Return (x, y) of the center of cell containing provided text 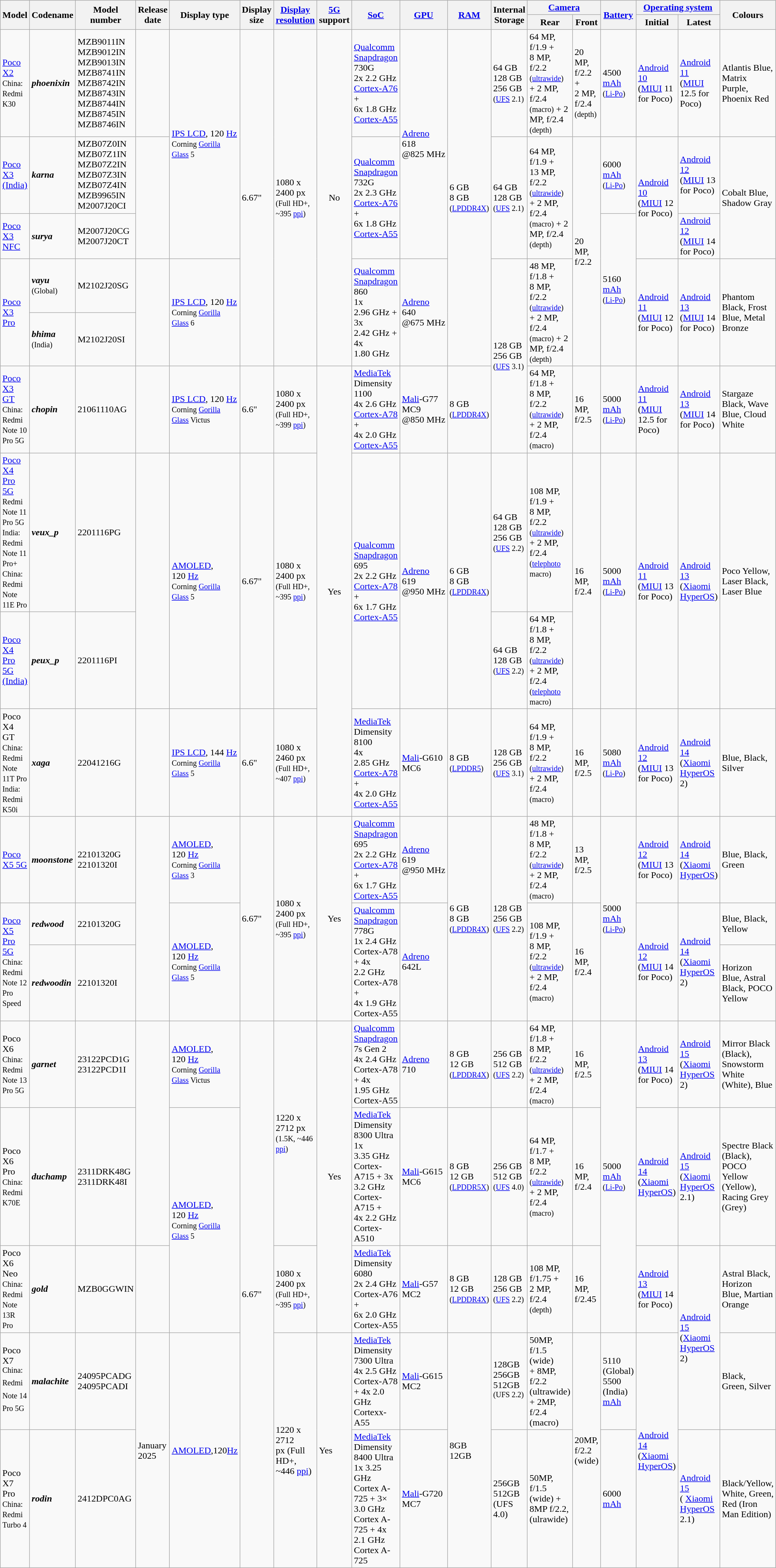
rodin (52, 1499)
Poco X6 NeoChina: Redmi Note 13R Pro (15, 1289)
6000 mAh(Li-Po) (618, 175)
Front (586, 22)
22101320G (106, 924)
Poco Yellow, Laser Black, Laser Blue (748, 581)
Latest (699, 22)
MediaTekDimensity 8400 Ultra 1x 3.25 GHz Cortex A-725 + 3× 3.0 GHz Cortex A-725 + 4x 2.1 GHz Cortex A-725 (376, 1499)
Horizon Blue, Astral Black, POCO Yellow (748, 983)
108 MP, f/1.9 +8 MP, f/2.2 (ultrawide) + 2 MP, f/2.4 (telephoto macro) (550, 532)
IPS LCD, 120 HzCorning Gorilla Glass Victus (205, 410)
64 GB128 GB(UFS 2.1) (509, 198)
gold (52, 1289)
Adreno 640@675 MHz (424, 313)
1080 x 2460 px(Full HD+, ~407 ppi) (295, 763)
AMOLED, 120 HzCorning Gorilla Glass 3 (205, 860)
Blue, Black, Silver (748, 763)
Qualcomm Snapdragon 732G2x 2.3 GHz Cortex-A76 +6x 1.8 GHz Cortex-A55 (376, 198)
Poco X5 Pro 5GChina: Redmi Note 12 Pro Speed (15, 962)
Qualcomm Snapdragon 730G2x 2.2 GHz Cortex-A76 +6x 1.8 GHz Cortex-A55 (376, 83)
Android 15( Xiaomi HyperOS 2.1) (699, 1499)
Mali-G720MC7 (424, 1499)
Mali-G57 MC2 (424, 1289)
SoC (376, 15)
256 GB512 GB(UFS 4.0) (509, 1177)
Poco X6China: Redmi Note 13 Pro 5G (15, 1064)
8 GB(LPDDR5) (469, 763)
RAM (469, 15)
128GB256GB 512GB (UFS 2.2) (509, 1381)
bhima (India) (52, 339)
Display size (257, 15)
Release date (153, 15)
Stargaze Black, Wave Blue, Cloud White (748, 410)
Android 11(MIUI 13 for Poco) (657, 581)
Blue, Black, Yellow (748, 924)
5080 mAh(Li-Po) (618, 763)
64 MP, f/1.9 +8 MP, f/2.2 (ultrawide) + 2 MP, f/2.4 (macro) + 2 MP, f/2.4 (depth) (550, 83)
Mali-G77 MC9@850 MHz (424, 410)
Android 13(Xiaomi HyperOS) (699, 581)
AMOLED, 120 HzCorning Gorilla Glass Victus (205, 1064)
48 MP, f/1.8 +8 MP, f/2.2 (ultrawide) + 2 MP, f/2.4 (macro) + 2 MP, f/2.4 (depth) (550, 313)
Mali-G615MC2 (424, 1381)
Android 15(Xiaomi HyperOS 2.1) (699, 1177)
Poco X3 GTChina: Redmi Note 10 Pro 5G (15, 410)
Android 11(MIUI 12 for Poco) (657, 313)
M2102J20SI (106, 339)
MediaTek Dimensity 60802x 2.4 GHz Cortex-A76 +6x 2.0 GHz Cortex-A55 (376, 1289)
MediaTekDimensity 7300 Ultra 4x 2.5 GHz Cortex-A78 + 4x 2.0 GHz Cortexx-A55 (376, 1381)
6000 mAh (618, 1499)
redwoodin (52, 983)
Mali-G615 MC6 (424, 1177)
Cobalt Blue, Shadow Gray (748, 198)
23122PCD1G23122PCD1I (106, 1064)
garnet (52, 1064)
Atlantis Blue, Matrix Purple, Phoenix Red (748, 83)
Adreno 710 (424, 1064)
M2102J20SG (106, 286)
5G support (334, 15)
Black,Green, Silver (748, 1381)
Spectre Black (Black), POCO Yellow (Yellow), Racing Grey (Grey) (748, 1177)
Mali-G610 MC6 (424, 763)
Codename (52, 15)
peux_p (52, 660)
January 2025 (153, 1450)
22101320G22101320I (106, 860)
Mirror Black (Black), Snowstorm White (White), Blue (748, 1064)
20MP,f/2.2 (wide) (586, 1450)
24095PCADG24095PCADI (106, 1381)
MZB9011INMZB9012INMZB9013INMZB8741INMZB8742INMZB8743INMZB8744INMZB8745INMZB8746IN (106, 83)
50MP,f/1.5 (wide) + 8MP f/2.2, (ulrawide) (550, 1499)
64 MP, f/1.9 +8 MP, f/2.2 (ultrawide) + 2 MP, f/2.4 (macro) (550, 763)
MZB0GGWIN (106, 1289)
20 MP, f/2.2 +2 MP, f/2.4 (depth) (586, 83)
1220 x 2712px (Full HD+, ~446 ppi) (295, 1450)
22041216G (106, 763)
2201116PI (106, 660)
malachite (52, 1381)
surya (52, 236)
Android 10(MIUI 11 for Poco) (657, 83)
Poco X7 ProChina: Redmi Turbo 4 (15, 1499)
64 GB128 GB(UFS 2.2) (509, 660)
MediaTek Dimensity 11004x 2.6 GHz Cortex-A78 +4x 2.0 GHz Cortex-A55 (376, 410)
Poco X4 Pro 5G (India) (15, 660)
karna (52, 175)
20 MP, f/2.2 (586, 251)
AMOLED,120Hz (205, 1450)
Astral Black, Horizon Blue, Martian Orange (748, 1289)
64 GB128 GB256 GB(UFS 2.1) (509, 83)
Camera (564, 8)
Qualcomm Snapdragon 778G1x 2.4 GHz Cortex-A78 + 4x 2.2 GHz Cortex-A78 +4x 1.9 GHz Cortex-A55 (376, 962)
Poco X6 ProChina: Redmi K70E (15, 1177)
Poco X3 NFC (15, 236)
Poco X2China: Redmi K30 (15, 83)
MediaTek Dimensity 81004x 2.85 GHz Cortex-A78 +4x 2.0 GHz Cortex-A55 (376, 763)
Model (15, 15)
Blue, Black, Green (748, 860)
5110(Global) 5500 (India) mAh (618, 1381)
moonstone (52, 860)
21061110AG (106, 410)
No (334, 198)
Adreno 642L (424, 962)
Initial (657, 22)
8 GB(LPDDR4X) (469, 410)
veux_p (52, 532)
Qualcomm Snapdragon 8601x 2.96 GHz +3x 2.42 GHz +4x 1.80 GHz (376, 313)
Poco X3 Pro (15, 313)
256 GB512 GB(UFS 2.2) (509, 1064)
duchamp (52, 1177)
108 MP, f/1.9 +8 MP, f/2.2 (ultrawide) + 2 MP, f/2.4 (macro) (550, 962)
vayu (Global) (52, 286)
Poco X4 GTChina: Redmi Note 11T ProIndia: Redmi K50i (15, 763)
Display type (205, 15)
xaga (52, 763)
48 MP, f/1.8 +8 MP, f/2.2 (ultrawide) + 2 MP, f/2.4 (macro) (550, 860)
5160 mAh(Li-Po) (618, 290)
64 GB128 GB256 GB(UFS 2.2) (509, 532)
2311DRK48G2311DRK48I (106, 1177)
M2007J20CGM2007J20CT (106, 236)
Internal Storage (509, 15)
Rear (550, 22)
Qualcomm Snapdragon 7s Gen 24x 2.4 GHz Cortex-A78 + 4x 1.95 GHz Cortex-A55 (376, 1064)
Battery (618, 15)
1080 x 2400 px(Full HD+, ~399 ppi) (295, 410)
108 MP, f/1.75 +2 MP, f/2.4 (depth) (550, 1289)
MediaTek Dimensity 8300 Ultra1x 3.35 GHz Cortex-A715 + 3x 3.2 GHz Cortex-A715 +4x 2.2 GHz Cortex-A510 (376, 1177)
64 MP, f/1.7 +8 MP, f/2.2 (ultrawide) + 2 MP, f/2.4 (macro) (550, 1177)
phoenixin (52, 83)
2201116PG (106, 532)
22101320I (106, 983)
16 MP, f/2.45 (586, 1289)
Poco X5 5G (15, 860)
Poco X4 Pro 5GRedmi Note 11 Pro 5GIndia: Redmi Note 11 Pro+China: Redmi Note 11E Pro (15, 532)
Black/Yellow,White, Green, Red (Iron Man Edition) (748, 1499)
2412DPC0AG (106, 1499)
IPS LCD, 120 HzCorning Gorilla Glass 5 (205, 144)
50MP, f/1.5 (wide)+ 8MP, f/2.2 (ultrawide) + 2MP, f/2.4 (macro) (550, 1381)
64 MP, f/1.8 +8 MP, f/2.2 (ultrawide) + 2 MP, f/2.4 (telephoto macro) (550, 660)
GPU (424, 15)
8GB12GB (469, 1450)
1220 x 2712 px(1.5K, ~446 ppi) (295, 1133)
64 MP, f/1.9 +13 MP, f/2.2 (ultrawide) + 2 MP, f/2.4 (macro) + 2 MP, f/2.4 (depth) (550, 198)
MZB07Z0INMZB07Z1INMZB07Z2INMZB07Z3INMZB07Z4INMZB9965INM2007J20CI (106, 175)
Phantom Black, Frost Blue, Metal Bronze (748, 313)
Adreno 618@825 MHz (424, 144)
Poco X3 (India) (15, 175)
13 MP, f/2.5 (586, 860)
Poco X7China: Redmi Note 14 Pro 5G (15, 1381)
8 GB12 GB(LPDDR5X) (469, 1177)
Model number (106, 15)
Operating system (678, 8)
IPS LCD, 120 HzCorning Gorilla Glass 6 (205, 313)
IPS LCD, 144 HzCorning Gorilla Glass 5 (205, 763)
256GB512GB (UFS 4.0) (509, 1499)
chopin (52, 410)
Colours (748, 15)
Android 10(MIUI 12 for Poco) (657, 198)
4500 mAh(Li-Po) (618, 83)
redwood (52, 924)
Display resolution (295, 15)
